Identify which cell holds the provided text, then report its (X, Y) central coordinate. 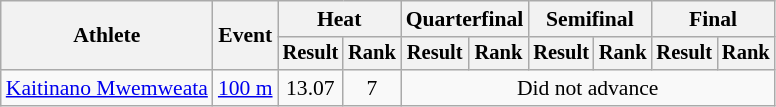
Kaitinano Mwemweata (107, 88)
Did not advance (588, 88)
Event (246, 36)
7 (372, 88)
100 m (246, 88)
Heat (340, 19)
Athlete (107, 36)
Semifinal (590, 19)
13.07 (311, 88)
Final (712, 19)
Quarterfinal (465, 19)
